For the text-containing cell, return its midpoint in (X, Y) coordinate format. 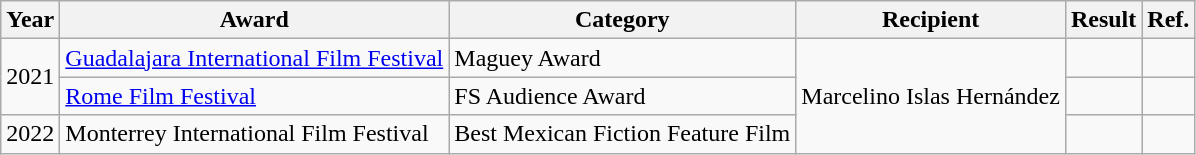
FS Audience Award (622, 96)
Guadalajara International Film Festival (254, 58)
Rome Film Festival (254, 96)
2021 (30, 77)
Maguey Award (622, 58)
Marcelino Islas Hernández (931, 96)
2022 (30, 134)
Recipient (931, 20)
Ref. (1168, 20)
Monterrey International Film Festival (254, 134)
Award (254, 20)
Best Mexican Fiction Feature Film (622, 134)
Year (30, 20)
Category (622, 20)
Result (1103, 20)
